Output the (X, Y) coordinate of the center of the cell containing the given text.  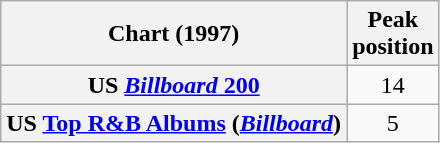
Peak position (393, 34)
US Billboard 200 (174, 85)
Chart (1997) (174, 34)
5 (393, 123)
14 (393, 85)
US Top R&B Albums (Billboard) (174, 123)
